Capture the cell that displays the provided text and extract its (x, y) central coordinate. 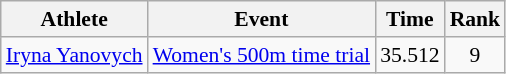
Athlete (74, 19)
Rank (476, 19)
Event (262, 19)
Women's 500m time trial (262, 55)
9 (476, 55)
35.512 (410, 55)
Time (410, 19)
Iryna Yanovych (74, 55)
